Pinpoint the cell where the given text exists, returning its [x, y] midpoint coordinate. 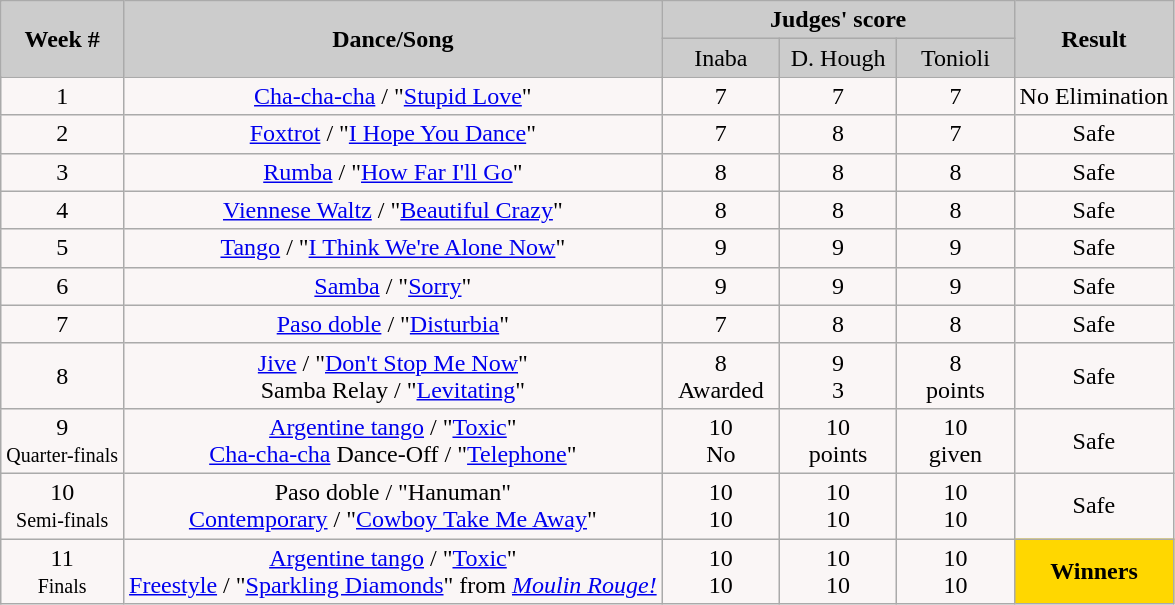
Winners [1094, 570]
Jive / "Don't Stop Me Now"Samba Relay / "Levitating" [394, 376]
1 [62, 96]
3 [62, 172]
10given [956, 440]
Tango / "I Think We're Alone Now" [394, 248]
6 [62, 286]
Tonioli [956, 58]
Argentine tango / "Toxic"Freestyle / "Sparkling Diamonds" from Moulin Rouge! [394, 570]
Foxtrot / "I Hope You Dance" [394, 134]
Result [1094, 39]
9Quarter-finals [62, 440]
8Awarded [720, 376]
5 [62, 248]
D. Hough [838, 58]
11Finals [62, 570]
Samba / "Sorry" [394, 286]
Judges' score [838, 20]
10points [838, 440]
93 [838, 376]
Cha-cha-cha / "Stupid Love" [394, 96]
Paso doble / "Disturbia" [394, 324]
No Elimination [1094, 96]
Week # [62, 39]
Viennese Waltz / "Beautiful Crazy" [394, 210]
2 [62, 134]
Inaba [720, 58]
Paso doble / "Hanuman"Contemporary / "Cowboy Take Me Away" [394, 506]
8points [956, 376]
Rumba / "How Far I'll Go" [394, 172]
4 [62, 210]
10Semi-finals [62, 506]
10No [720, 440]
Dance/Song [394, 39]
Argentine tango / "Toxic"Cha-cha-cha Dance-Off / "Telephone" [394, 440]
